From the cell containing the given text, extract its center point as [x, y] coordinate. 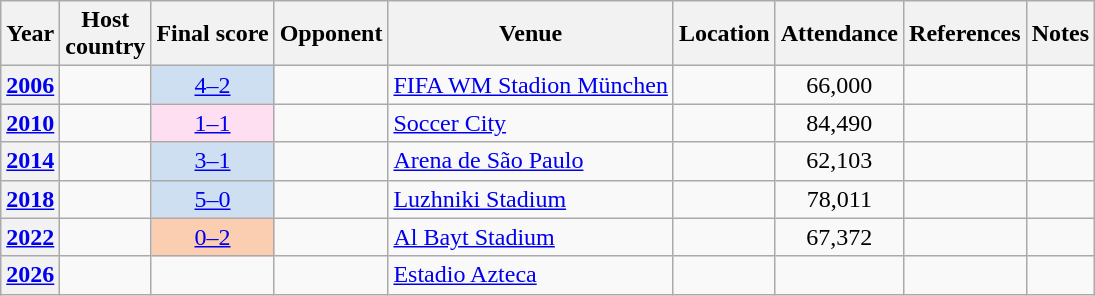
Hostcountry [106, 34]
2026 [30, 275]
4–2 [212, 85]
84,490 [839, 123]
Arena de São Paulo [531, 161]
Location [724, 34]
Attendance [839, 34]
Al Bayt Stadium [531, 237]
2006 [30, 85]
Final score [212, 34]
3–1 [212, 161]
2022 [30, 237]
2018 [30, 199]
Opponent [331, 34]
67,372 [839, 237]
78,011 [839, 199]
Soccer City [531, 123]
FIFA WM Stadion München [531, 85]
66,000 [839, 85]
1–1 [212, 123]
Year [30, 34]
2010 [30, 123]
0–2 [212, 237]
Venue [531, 34]
62,103 [839, 161]
Estadio Azteca [531, 275]
Luzhniki Stadium [531, 199]
References [966, 34]
5–0 [212, 199]
Notes [1060, 34]
2014 [30, 161]
